Identify which cell holds the provided text, then report its (X, Y) central coordinate. 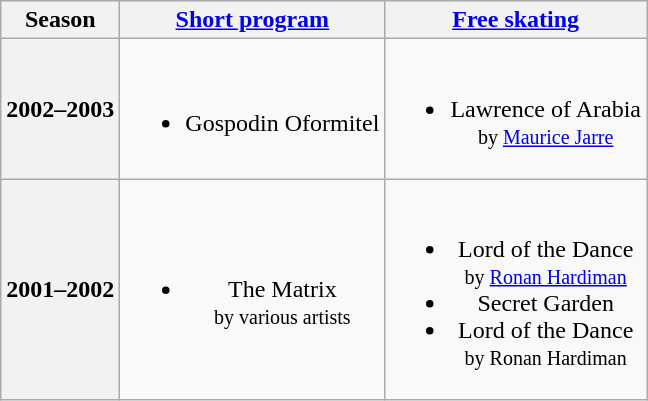
Lord of the Dance by Ronan Hardiman Secret GardenLord of the Dance by Ronan Hardiman (516, 290)
Season (60, 20)
2002–2003 (60, 109)
Gospodin Oformitel (252, 109)
Short program (252, 20)
2001–2002 (60, 290)
Lawrence of Arabia by Maurice Jarre (516, 109)
Free skating (516, 20)
The Matrix by various artists (252, 290)
